Identify which cell holds the provided text, then report its [X, Y] central coordinate. 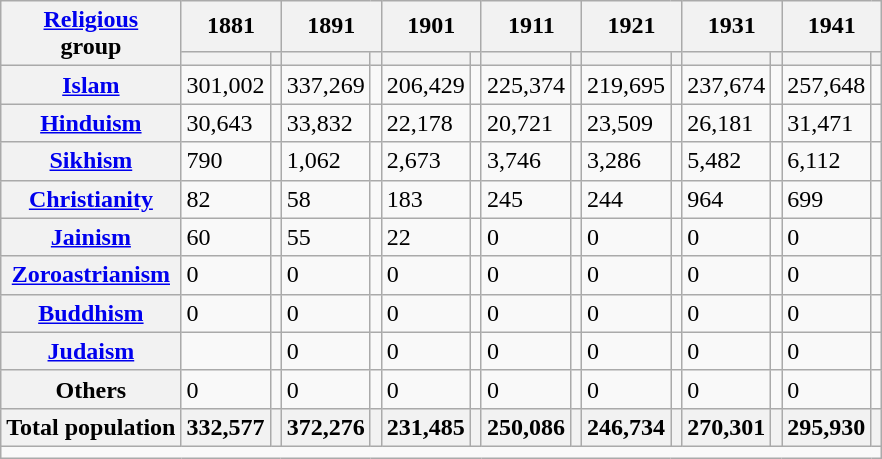
231,485 [426, 427]
337,269 [326, 85]
1941 [832, 26]
Others [91, 389]
332,577 [226, 427]
1881 [231, 26]
6,112 [826, 161]
219,695 [626, 85]
33,832 [326, 123]
2,673 [426, 161]
23,509 [626, 123]
790 [226, 161]
250,086 [526, 427]
Buddhism [91, 313]
1921 [632, 26]
372,276 [326, 427]
Hinduism [91, 123]
245 [526, 199]
206,429 [426, 85]
Zoroastrianism [91, 275]
246,734 [626, 427]
60 [226, 237]
5,482 [726, 161]
82 [226, 199]
1931 [732, 26]
1911 [531, 26]
55 [326, 237]
257,648 [826, 85]
1891 [331, 26]
699 [826, 199]
225,374 [526, 85]
Religiousgroup [91, 34]
244 [626, 199]
301,002 [226, 85]
1,062 [326, 161]
237,674 [726, 85]
Islam [91, 85]
183 [426, 199]
31,471 [826, 123]
1901 [431, 26]
Christianity [91, 199]
295,930 [826, 427]
Total population [91, 427]
Sikhism [91, 161]
964 [726, 199]
Judaism [91, 351]
30,643 [226, 123]
22,178 [426, 123]
Jainism [91, 237]
22 [426, 237]
26,181 [726, 123]
3,746 [526, 161]
3,286 [626, 161]
20,721 [526, 123]
270,301 [726, 427]
58 [326, 199]
